Capture the cell that displays the provided text and extract its [X, Y] central coordinate. 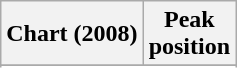
Chart (2008) [72, 34]
Peakposition [189, 34]
